Return the (X, Y) coordinate for the center point of the cell that contains the specified text.  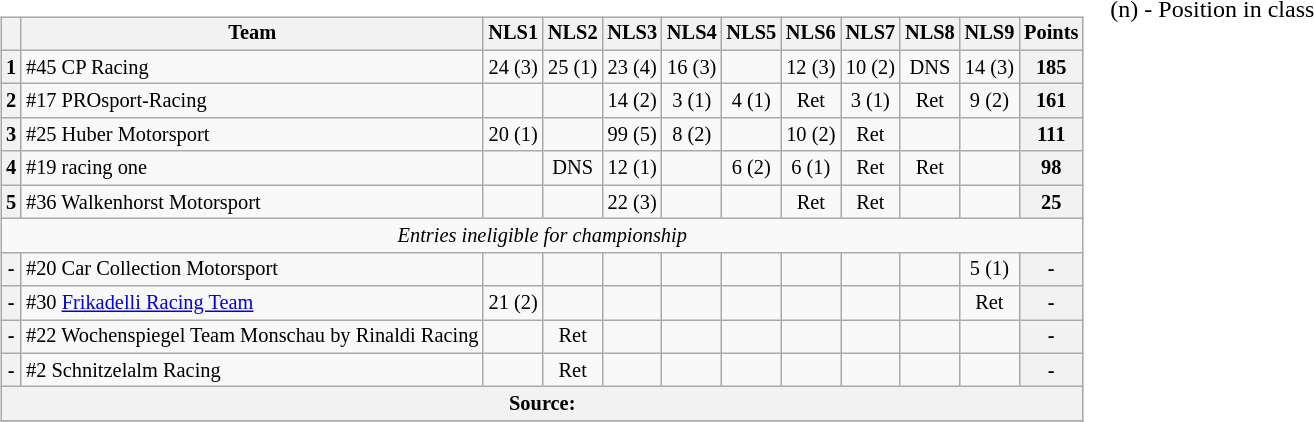
NLS6 (811, 34)
NLS2 (573, 34)
1 (11, 67)
161 (1051, 101)
NLS3 (632, 34)
20 (1) (513, 135)
#25 Huber Motorsport (252, 135)
25 (1) (573, 67)
#19 racing one (252, 168)
6 (2) (752, 168)
2 (11, 101)
5 (11, 202)
#30 Frikadelli Racing Team (252, 303)
Team (252, 34)
22 (3) (632, 202)
#17 PROsport-Racing (252, 101)
Source: (542, 404)
#20 Car Collection Motorsport (252, 269)
NLS7 (871, 34)
9 (2) (990, 101)
3 (11, 135)
8 (2) (692, 135)
21 (2) (513, 303)
#2 Schnitzelalm Racing (252, 370)
6 (1) (811, 168)
5 (1) (990, 269)
98 (1051, 168)
NLS5 (752, 34)
#45 CP Racing (252, 67)
#22 Wochenspiegel Team Monschau by Rinaldi Racing (252, 337)
NLS4 (692, 34)
Points (1051, 34)
14 (3) (990, 67)
25 (1051, 202)
NLS1 (513, 34)
NLS9 (990, 34)
12 (1) (632, 168)
99 (5) (632, 135)
NLS8 (930, 34)
185 (1051, 67)
4 (1) (752, 101)
4 (11, 168)
12 (3) (811, 67)
111 (1051, 135)
14 (2) (632, 101)
24 (3) (513, 67)
16 (3) (692, 67)
#36 Walkenhorst Motorsport (252, 202)
Entries ineligible for championship (542, 236)
23 (4) (632, 67)
